Search for the cell housing the specified text and yield its [X, Y] center coordinate. 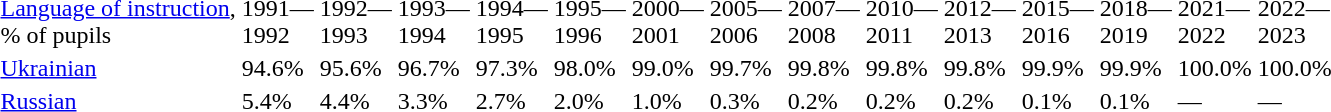
94.6% [278, 68]
96.7% [434, 68]
99.0% [668, 68]
98.0% [590, 68]
100.0% [1214, 68]
95.6% [356, 68]
97.3% [512, 68]
99.7% [746, 68]
